Pinpoint the cell where the given text exists, returning its (x, y) midpoint coordinate. 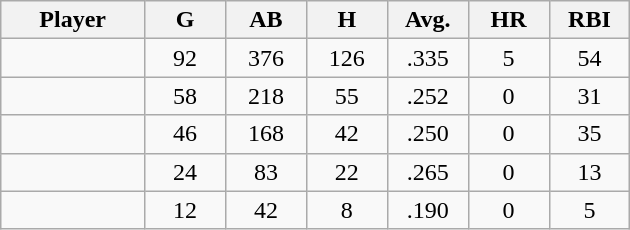
55 (346, 96)
HR (508, 20)
22 (346, 172)
46 (186, 134)
218 (266, 96)
G (186, 20)
12 (186, 210)
83 (266, 172)
RBI (590, 20)
.250 (428, 134)
376 (266, 58)
31 (590, 96)
.265 (428, 172)
AB (266, 20)
13 (590, 172)
H (346, 20)
Avg. (428, 20)
92 (186, 58)
24 (186, 172)
58 (186, 96)
Player (73, 20)
168 (266, 134)
.252 (428, 96)
8 (346, 210)
.335 (428, 58)
35 (590, 134)
.190 (428, 210)
54 (590, 58)
126 (346, 58)
